Identify which cell holds the provided text, then report its (X, Y) central coordinate. 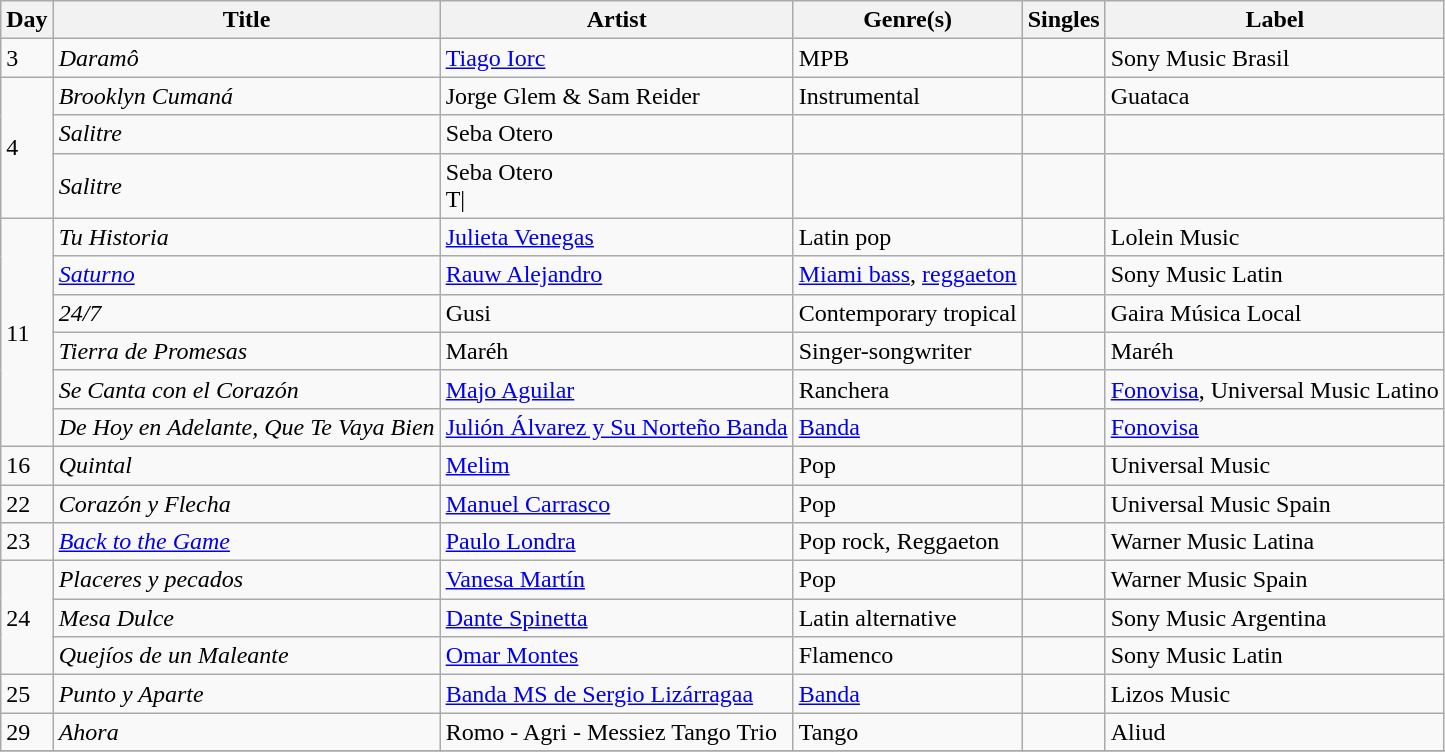
Majo Aguilar (616, 389)
Tu Historia (246, 237)
Gaira Música Local (1274, 313)
Fonovisa, Universal Music Latino (1274, 389)
Universal Music Spain (1274, 503)
Warner Music Latina (1274, 542)
Guataca (1274, 96)
4 (27, 148)
De Hoy en Adelante, Que Te Vaya Bien (246, 427)
Seba Otero (616, 134)
Manuel Carrasco (616, 503)
Sony Music Argentina (1274, 618)
29 (27, 732)
Mesa Dulce (246, 618)
Placeres y pecados (246, 580)
Latin pop (908, 237)
Quejíos de un Maleante (246, 656)
Punto y Aparte (246, 694)
Genre(s) (908, 20)
Brooklyn Cumaná (246, 96)
Ranchera (908, 389)
Corazón y Flecha (246, 503)
Banda MS de Sergio Lizárragaa (616, 694)
Saturno (246, 275)
Universal Music (1274, 465)
Latin alternative (908, 618)
Label (1274, 20)
Romo - Agri - Messiez Tango Trio (616, 732)
Tierra de Promesas (246, 351)
Vanesa Martín (616, 580)
22 (27, 503)
Flamenco (908, 656)
Melim (616, 465)
Seba OteroT| (616, 186)
Lolein Music (1274, 237)
Back to the Game (246, 542)
Miami bass, reggaeton (908, 275)
Warner Music Spain (1274, 580)
Lizos Music (1274, 694)
16 (27, 465)
MPB (908, 58)
Contemporary tropical (908, 313)
23 (27, 542)
Day (27, 20)
Pop rock, Reggaeton (908, 542)
Instrumental (908, 96)
24/7 (246, 313)
Singer-songwriter (908, 351)
Aliud (1274, 732)
Omar Montes (616, 656)
Se Canta con el Corazón (246, 389)
Singles (1064, 20)
Paulo Londra (616, 542)
Sony Music Brasil (1274, 58)
Tango (908, 732)
Julieta Venegas (616, 237)
Artist (616, 20)
24 (27, 618)
25 (27, 694)
Dante Spinetta (616, 618)
Fonovisa (1274, 427)
Jorge Glem & Sam Reider (616, 96)
Daramô (246, 58)
Julión Álvarez y Su Norteño Banda (616, 427)
Title (246, 20)
Ahora (246, 732)
Tiago Iorc (616, 58)
Quintal (246, 465)
Gusi (616, 313)
11 (27, 332)
Rauw Alejandro (616, 275)
3 (27, 58)
